Locate the cell with the specified text and output its [X, Y] center coordinate. 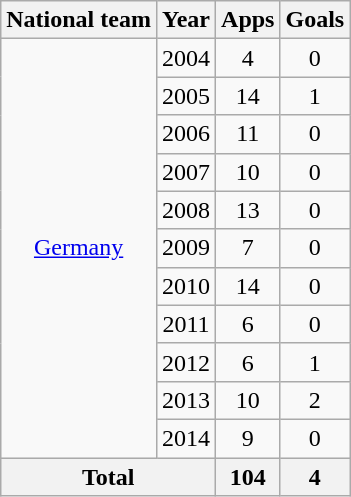
2010 [186, 286]
9 [248, 438]
Year [186, 20]
2007 [186, 172]
2013 [186, 400]
104 [248, 477]
2005 [186, 96]
2014 [186, 438]
7 [248, 248]
Germany [79, 248]
2012 [186, 362]
2008 [186, 210]
Total [108, 477]
2006 [186, 134]
2009 [186, 248]
13 [248, 210]
11 [248, 134]
Apps [248, 20]
2004 [186, 58]
National team [79, 20]
2011 [186, 324]
Goals [315, 20]
2 [315, 400]
